Output the (X, Y) coordinate of the center of the cell containing the given text.  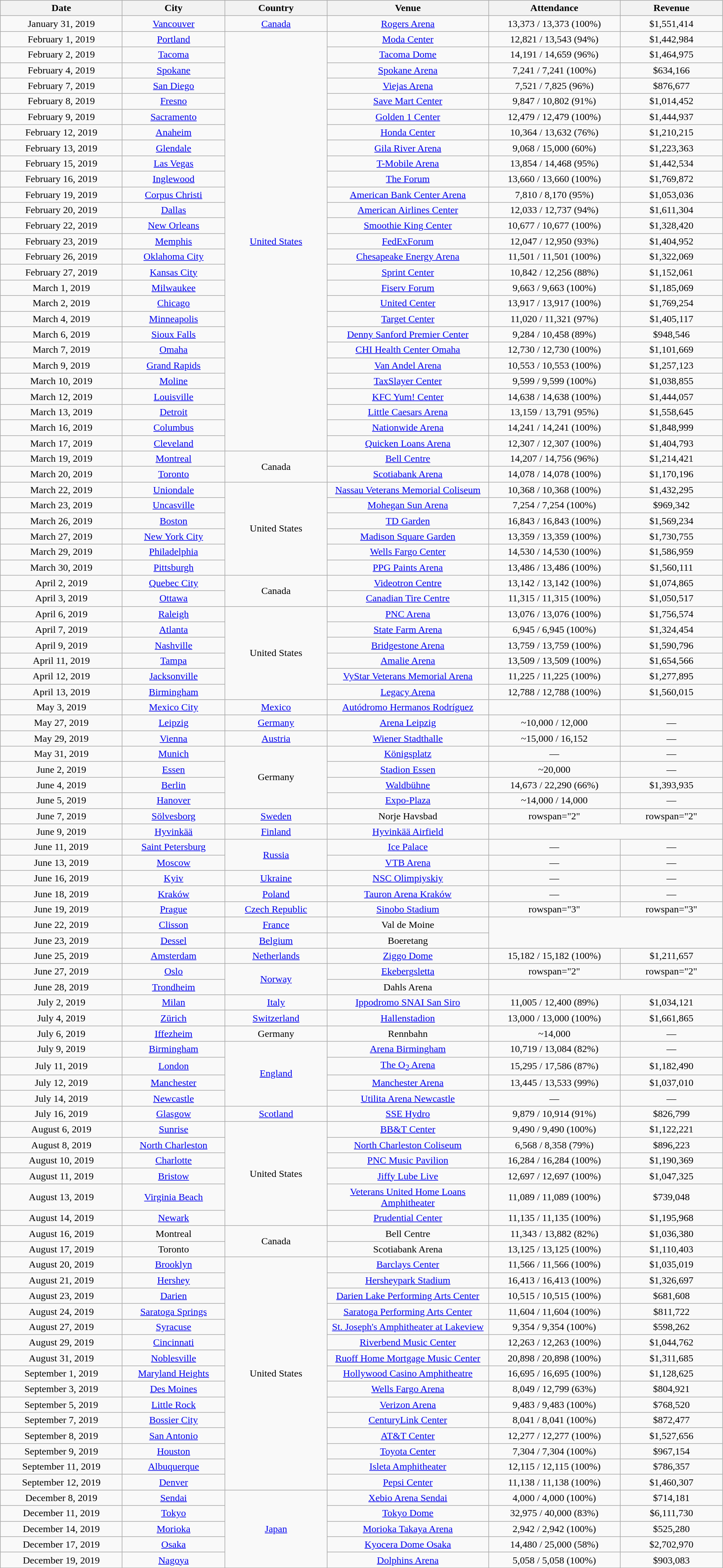
Manchester Arena (408, 1083)
$1,769,254 (672, 303)
$1,311,685 (672, 1358)
Tacoma (174, 55)
State Farm Arena (408, 629)
11,315 / 11,315 (100%) (554, 598)
United Center (408, 303)
Ekebergsletta (408, 972)
Quebec City (174, 583)
Dahls Arena (408, 987)
10,364 / 13,632 (76%) (554, 132)
11,343 / 13,882 (82%) (554, 1234)
Fiserv Forum (408, 288)
March 1, 2019 (61, 288)
August 6, 2019 (61, 1130)
$739,048 (672, 1197)
10,842 / 12,256 (88%) (554, 272)
February 27, 2019 (61, 272)
June 25, 2019 (61, 956)
Honda Center (408, 132)
$1,190,369 (672, 1161)
April 12, 2019 (61, 676)
March 10, 2019 (61, 381)
12,263 / 12,263 (100%) (554, 1342)
Scotland (276, 1114)
Essen (174, 770)
July 2, 2019 (61, 1003)
Dessel (174, 940)
Ziggo Dome (408, 956)
~15,000 / 16,152 (554, 738)
$1,560,111 (672, 567)
$903,083 (672, 1560)
$1,404,793 (672, 443)
12,033 / 12,737 (94%) (554, 210)
Maryland Heights (174, 1373)
Oslo (174, 972)
PPG Paints Arena (408, 567)
July 16, 2019 (61, 1114)
~20,000 (554, 770)
September 7, 2019 (61, 1420)
June 18, 2019 (61, 894)
August 11, 2019 (61, 1176)
~14,000 / 14,000 (554, 801)
March 29, 2019 (61, 552)
Atlanta (174, 629)
December 11, 2019 (61, 1513)
Grand Rapids (174, 365)
Nationwide Arena (408, 427)
March 27, 2019 (61, 536)
August 20, 2019 (61, 1265)
Little Rock (174, 1405)
$1,152,061 (672, 272)
Chicago (174, 303)
$1,182,490 (672, 1066)
Toyota Center (408, 1451)
$1,170,196 (672, 474)
July 12, 2019 (61, 1083)
Syracuse (174, 1327)
Nashville (174, 645)
$1,277,895 (672, 676)
Saratoga Performing Arts Center (408, 1311)
$1,035,019 (672, 1265)
$1,037,010 (672, 1083)
$1,661,865 (672, 1018)
February 7, 2019 (61, 86)
December 19, 2019 (61, 1560)
$1,460,307 (672, 1482)
The Forum (408, 179)
Tokyo (174, 1513)
Autódromo Hermanos Rodríguez (408, 707)
July 14, 2019 (61, 1098)
Sendai (174, 1498)
TaxSlayer Center (408, 381)
13,142 / 13,142 (100%) (554, 583)
$1,586,959 (672, 552)
September 5, 2019 (61, 1405)
Jiffy Lube Live (408, 1176)
Save Mart Center (408, 101)
11,020 / 11,321 (97%) (554, 319)
VTB Arena (408, 863)
Van Andel Arena (408, 365)
$1,558,645 (672, 412)
June 23, 2019 (61, 940)
10,368 / 10,368 (100%) (554, 490)
Morioka Takaya Arena (408, 1529)
February 12, 2019 (61, 132)
Hersheypark Stadium (408, 1280)
10,553 / 10,553 (100%) (554, 365)
$598,262 (672, 1327)
Rogers Arena (408, 24)
14,191 / 14,659 (96%) (554, 55)
Austria (276, 738)
$1,050,517 (672, 598)
June 19, 2019 (61, 909)
20,898 / 20,898 (100%) (554, 1358)
American Airlines Center (408, 210)
Attendance (554, 8)
12,479 / 12,479 (100%) (554, 117)
March 4, 2019 (61, 319)
Milan (174, 1003)
12,307 / 12,307 (100%) (554, 443)
Legacy Arena (408, 692)
$1,110,403 (672, 1249)
May 29, 2019 (61, 738)
Norje Havsbad (408, 816)
12,047 / 12,950 (93%) (554, 241)
Des Moines (174, 1389)
13,917 / 13,917 (100%) (554, 303)
Smoothie King Center (408, 226)
$1,322,069 (672, 257)
Kraków (174, 894)
$1,444,057 (672, 396)
Charlotte (174, 1161)
March 17, 2019 (61, 443)
March 19, 2019 (61, 459)
Bridgestone Arena (408, 645)
Spokane Arena (408, 70)
Prudential Center (408, 1218)
$1,756,574 (672, 614)
Belgium (276, 940)
11,501 / 11,501 (100%) (554, 257)
February 1, 2019 (61, 39)
13,445 / 13,533 (99%) (554, 1083)
Amalie Arena (408, 661)
March 6, 2019 (61, 334)
June 9, 2019 (61, 832)
7,304 / 7,304 (100%) (554, 1451)
14,241 / 14,241 (100%) (554, 427)
Munich (174, 754)
February 19, 2019 (61, 195)
12,697 / 12,697 (100%) (554, 1176)
NSC Olimpiyskiy (408, 878)
Prague (174, 909)
Rennbahn (408, 1034)
Fresno (174, 101)
Canadian Tire Centre (408, 598)
13,359 / 13,359 (100%) (554, 536)
February 15, 2019 (61, 163)
Glendale (174, 148)
Trondheim (174, 987)
Hershey (174, 1280)
$786,357 (672, 1467)
9,483 / 9,483 (100%) (554, 1405)
7,241 / 7,241 (100%) (554, 70)
Barclays Center (408, 1265)
Osaka (174, 1544)
Anaheim (174, 132)
Italy (276, 1003)
Norway (276, 979)
Iffezheim (174, 1034)
Ukraine (276, 878)
9,490 / 9,490 (100%) (554, 1130)
Darien Lake Performing Arts Center (408, 1296)
Revenue (672, 8)
Philadelphia (174, 552)
$1,405,117 (672, 319)
$714,181 (672, 1498)
$1,128,625 (672, 1373)
SSE Hydro (408, 1114)
Ippodromo SNAI San Siro (408, 1003)
Moda Center (408, 39)
March 16, 2019 (61, 427)
$1,590,796 (672, 645)
Val de Moine (408, 925)
Expo-Plaza (408, 801)
$1,195,968 (672, 1218)
11,138 / 11,138 (100%) (554, 1482)
14,480 / 25,000 (58%) (554, 1544)
Kyocera Dome Osaka (408, 1544)
13,509 / 13,509 (100%) (554, 661)
11,604 / 11,604 (100%) (554, 1311)
Newcastle (174, 1098)
Mexico (276, 707)
FedExForum (408, 241)
March 12, 2019 (61, 396)
March 7, 2019 (61, 350)
December 14, 2019 (61, 1529)
Kansas City (174, 272)
$1,654,566 (672, 661)
Bristow (174, 1176)
Hallenstadion (408, 1018)
August 21, 2019 (61, 1280)
Utilita Arena Newcastle (408, 1098)
Country (276, 8)
Tokyo Dome (408, 1513)
8,049 / 12,799 (63%) (554, 1389)
Zürich (174, 1018)
July 11, 2019 (61, 1066)
Date (61, 8)
Venue (408, 8)
Oklahoma City (174, 257)
Viejas Arena (408, 86)
9,354 / 9,354 (100%) (554, 1327)
Hyvinkää Airfield (408, 832)
Wells Fargo Arena (408, 1389)
Finland (276, 832)
August 27, 2019 (61, 1327)
Darien (174, 1296)
11,225 / 11,225 (100%) (554, 676)
$1,432,295 (672, 490)
December 17, 2019 (61, 1544)
Ottawa (174, 598)
Spokane (174, 70)
Arena Birmingham (408, 1049)
May 31, 2019 (61, 754)
Stadion Essen (408, 770)
13,660 / 13,660 (100%) (554, 179)
February 20, 2019 (61, 210)
San Diego (174, 86)
August 24, 2019 (61, 1311)
Nagoya (174, 1560)
Houston (174, 1451)
August 10, 2019 (61, 1161)
32,975 / 40,000 (83%) (554, 1513)
Columbus (174, 427)
Wells Fargo Center (408, 552)
PNC Arena (408, 614)
$811,722 (672, 1311)
Omaha (174, 350)
10,515 / 10,515 (100%) (554, 1296)
July 6, 2019 (61, 1034)
13,159 / 13,791 (95%) (554, 412)
Poland (276, 894)
May 3, 2019 (61, 707)
$876,677 (672, 86)
March 2, 2019 (61, 303)
CenturyLink Center (408, 1420)
Raleigh (174, 614)
February 4, 2019 (61, 70)
Clisson (174, 925)
Isleta Amphitheater (408, 1467)
Videotron Centre (408, 583)
6,945 / 6,945 (100%) (554, 629)
Dallas (174, 210)
Target Center (408, 319)
March 30, 2019 (61, 567)
April 2, 2019 (61, 583)
6,568 / 8,358 (79%) (554, 1145)
July 4, 2019 (61, 1018)
Morioka (174, 1529)
Virginia Beach (174, 1197)
Riverbend Music Center (408, 1342)
$1,464,975 (672, 55)
$1,185,069 (672, 288)
$6,111,730 (672, 1513)
$1,038,855 (672, 381)
5,058 / 5,058 (100%) (554, 1560)
Portland (174, 39)
September 11, 2019 (61, 1467)
August 23, 2019 (61, 1296)
7,254 / 7,254 (100%) (554, 505)
July 9, 2019 (61, 1049)
$1,848,999 (672, 427)
June 27, 2019 (61, 972)
10,719 / 13,084 (82%) (554, 1049)
9,284 / 10,458 (89%) (554, 334)
North Charleston Coliseum (408, 1145)
April 13, 2019 (61, 692)
12,788 / 12,788 (100%) (554, 692)
February 22, 2019 (61, 226)
June 22, 2019 (61, 925)
Denver (174, 1482)
$1,444,937 (672, 117)
January 31, 2019 (61, 24)
15,182 / 15,182 (100%) (554, 956)
February 26, 2019 (61, 257)
$1,101,669 (672, 350)
April 3, 2019 (61, 598)
England (276, 1074)
Uncasville (174, 505)
9,847 / 10,802 (91%) (554, 101)
September 9, 2019 (61, 1451)
Jacksonville (174, 676)
Cincinnati (174, 1342)
Corpus Christi (174, 195)
American Bank Center Arena (408, 195)
16,695 / 16,695 (100%) (554, 1373)
August 8, 2019 (61, 1145)
August 29, 2019 (61, 1342)
Japan (276, 1529)
CHI Health Center Omaha (408, 350)
Boeretang (408, 940)
Verizon Arena (408, 1405)
February 23, 2019 (61, 241)
$1,611,304 (672, 210)
April 7, 2019 (61, 629)
9,663 / 9,663 (100%) (554, 288)
Brooklyn (174, 1265)
$1,527,656 (672, 1436)
Pittsburgh (174, 567)
12,115 / 12,115 (100%) (554, 1467)
February 16, 2019 (61, 179)
Tampa (174, 661)
11,135 / 11,135 (100%) (554, 1218)
Arena Leipzig (408, 723)
T-Mobile Arena (408, 163)
$1,211,657 (672, 956)
September 8, 2019 (61, 1436)
June 7, 2019 (61, 816)
16,284 / 16,284 (100%) (554, 1161)
Dolphins Arena (408, 1560)
$1,404,952 (672, 241)
$1,326,697 (672, 1280)
Wiener Stadthalle (408, 738)
Russia (276, 855)
North Charleston (174, 1145)
16,413 / 16,413 (100%) (554, 1280)
Minneapolis (174, 319)
June 13, 2019 (61, 863)
13,125 / 13,125 (100%) (554, 1249)
Newark (174, 1218)
Amsterdam (174, 956)
June 5, 2019 (61, 801)
Cleveland (174, 443)
March 13, 2019 (61, 412)
11,566 / 11,566 (100%) (554, 1265)
Bossier City (174, 1420)
New York City (174, 536)
14,530 / 14,530 (100%) (554, 552)
March 26, 2019 (61, 521)
Mohegan Sun Arena (408, 505)
Ice Palace (408, 847)
$967,154 (672, 1451)
$1,569,234 (672, 521)
Hyvinkää (174, 832)
Chesapeake Energy Arena (408, 257)
12,277 / 12,277 (100%) (554, 1436)
Waldbühne (408, 785)
Memphis (174, 241)
March 9, 2019 (61, 365)
$1,769,872 (672, 179)
August 16, 2019 (61, 1234)
13,000 / 13,000 (100%) (554, 1018)
7,810 / 8,170 (95%) (554, 195)
$896,223 (672, 1145)
Hollywood Casino Amphitheatre (408, 1373)
14,207 / 14,756 (96%) (554, 459)
7,521 / 7,825 (96%) (554, 86)
$1,034,121 (672, 1003)
December 8, 2019 (61, 1498)
August 14, 2019 (61, 1218)
Netherlands (276, 956)
February 2, 2019 (61, 55)
April 9, 2019 (61, 645)
13,759 / 13,759 (100%) (554, 645)
14,673 / 22,290 (66%) (554, 785)
$1,044,762 (672, 1342)
April 6, 2019 (61, 614)
9,599 / 9,599 (100%) (554, 381)
$948,546 (672, 334)
4,000 / 4,000 (100%) (554, 1498)
Czech Republic (276, 909)
June 2, 2019 (61, 770)
May 27, 2019 (61, 723)
Sinobo Stadium (408, 909)
September 3, 2019 (61, 1389)
PNC Music Pavilion (408, 1161)
$1,036,380 (672, 1234)
France (276, 925)
Albuquerque (174, 1467)
$1,324,454 (672, 629)
Saint Petersburg (174, 847)
Leipzig (174, 723)
The O2 Arena (408, 1066)
$1,393,935 (672, 785)
Switzerland (276, 1018)
8,041 / 8,041 (100%) (554, 1420)
Glasgow (174, 1114)
VyStar Veterans Memorial Arena (408, 676)
$1,014,452 (672, 101)
13,854 / 14,468 (95%) (554, 163)
10,677 / 10,677 (100%) (554, 226)
$1,442,984 (672, 39)
San Antonio (174, 1436)
Sacramento (174, 117)
13,076 / 13,076 (100%) (554, 614)
Saratoga Springs (174, 1311)
$1,074,865 (672, 583)
Noblesville (174, 1358)
11,089 / 11,089 (100%) (554, 1197)
~10,000 / 12,000 (554, 723)
14,078 / 14,078 (100%) (554, 474)
Quicken Loans Arena (408, 443)
$768,520 (672, 1405)
12,821 / 13,543 (94%) (554, 39)
13,486 / 13,486 (100%) (554, 567)
New Orleans (174, 226)
Tauron Arena Kraków (408, 894)
Vienna (174, 738)
June 4, 2019 (61, 785)
Moline (174, 381)
Moscow (174, 863)
August 17, 2019 (61, 1249)
June 16, 2019 (61, 878)
June 11, 2019 (61, 847)
AT&T Center (408, 1436)
$525,280 (672, 1529)
Nassau Veterans Memorial Coliseum (408, 490)
$681,608 (672, 1296)
Little Caesars Arena (408, 412)
September 1, 2019 (61, 1373)
February 8, 2019 (61, 101)
$634,166 (672, 70)
Berlin (174, 785)
Madison Square Garden (408, 536)
Königsplatz (408, 754)
February 9, 2019 (61, 117)
$826,799 (672, 1114)
Hanover (174, 801)
Pepsi Center (408, 1482)
$872,477 (672, 1420)
$1,730,755 (672, 536)
Detroit (174, 412)
August 31, 2019 (61, 1358)
$969,342 (672, 505)
August 13, 2019 (61, 1197)
St. Joseph's Amphitheater at Lakeview (408, 1327)
Veterans United Home Loans Amphitheater (408, 1197)
Sprint Center (408, 272)
Las Vegas (174, 163)
Louisville (174, 396)
$1,560,015 (672, 692)
14,638 / 14,638 (100%) (554, 396)
$1,047,325 (672, 1176)
$1,442,534 (672, 163)
Sweden (276, 816)
$1,210,215 (672, 132)
$1,053,036 (672, 195)
9,879 / 10,914 (91%) (554, 1114)
June 28, 2019 (61, 987)
Manchester (174, 1083)
BB&T Center (408, 1130)
March 22, 2019 (61, 490)
16,843 / 16,843 (100%) (554, 521)
$804,921 (672, 1389)
Inglewood (174, 179)
$1,257,123 (672, 365)
$1,328,420 (672, 226)
TD Garden (408, 521)
9,068 / 15,000 (60%) (554, 148)
$1,223,363 (672, 148)
February 13, 2019 (61, 148)
London (174, 1066)
Mexico City (174, 707)
Kyiv (174, 878)
April 11, 2019 (61, 661)
15,295 / 17,586 (87%) (554, 1066)
Ruoff Home Mortgage Music Center (408, 1358)
Vancouver (174, 24)
Gila River Arena (408, 148)
11,005 / 12,400 (89%) (554, 1003)
~14,000 (554, 1034)
Tacoma Dome (408, 55)
Golden 1 Center (408, 117)
March 23, 2019 (61, 505)
$1,551,414 (672, 24)
City (174, 8)
$2,702,970 (672, 1544)
$1,214,421 (672, 459)
Uniondale (174, 490)
Sunrise (174, 1130)
$1,122,221 (672, 1130)
Sioux Falls (174, 334)
Denny Sanford Premier Center (408, 334)
Xebio Arena Sendai (408, 1498)
Sölvesborg (174, 816)
KFC Yum! Center (408, 396)
Boston (174, 521)
March 20, 2019 (61, 474)
Milwaukee (174, 288)
12,730 / 12,730 (100%) (554, 350)
September 12, 2019 (61, 1482)
13,373 / 13,373 (100%) (554, 24)
2,942 / 2,942 (100%) (554, 1529)
